Output the [x, y] coordinate of the center of the cell containing the given text.  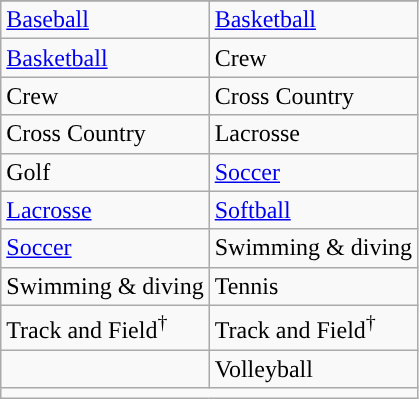
Softball [313, 210]
Volleyball [313, 369]
Golf [105, 172]
Baseball [105, 20]
Tennis [313, 286]
